Scan for the cell matching the given text and deliver its [x, y] coordinate at center. 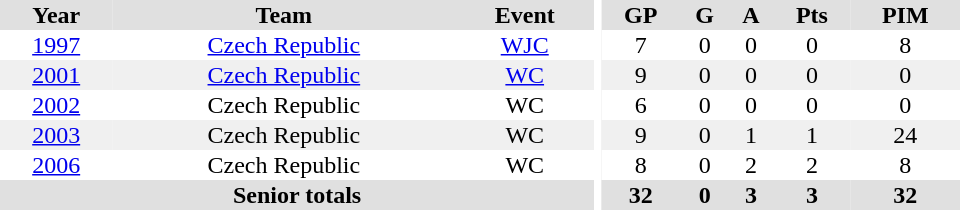
Senior totals [297, 195]
Team [284, 15]
GP [641, 15]
2006 [56, 165]
7 [641, 45]
Event [524, 15]
PIM [905, 15]
A [752, 15]
2003 [56, 135]
6 [641, 105]
2001 [56, 75]
1997 [56, 45]
G [705, 15]
Pts [812, 15]
Year [56, 15]
24 [905, 135]
WJC [524, 45]
2002 [56, 105]
